Locate the cell with the specified text and output its (x, y) center coordinate. 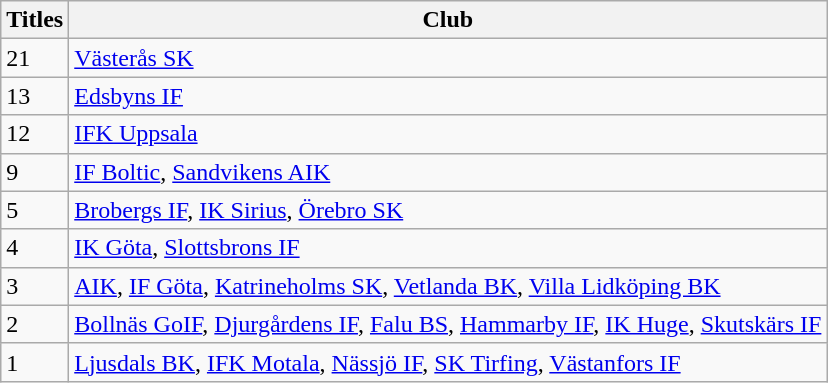
IK Göta, Slottsbrons IF (448, 248)
Ljusdals BK, IFK Motala, Nässjö IF, SK Tirfing, Västanfors IF (448, 362)
Brobergs IF, IK Sirius, Örebro SK (448, 210)
1 (35, 362)
Västerås SK (448, 58)
12 (35, 134)
Titles (35, 20)
Club (448, 20)
21 (35, 58)
13 (35, 96)
9 (35, 172)
5 (35, 210)
IFK Uppsala (448, 134)
Edsbyns IF (448, 96)
4 (35, 248)
IF Boltic, Sandvikens AIK (448, 172)
Bollnäs GoIF, Djurgårdens IF, Falu BS, Hammarby IF, IK Huge, Skutskärs IF (448, 324)
3 (35, 286)
AIK, IF Göta, Katrineholms SK, Vetlanda BK, Villa Lidköping BK (448, 286)
2 (35, 324)
